Pinpoint the cell where the given text exists, returning its [X, Y] midpoint coordinate. 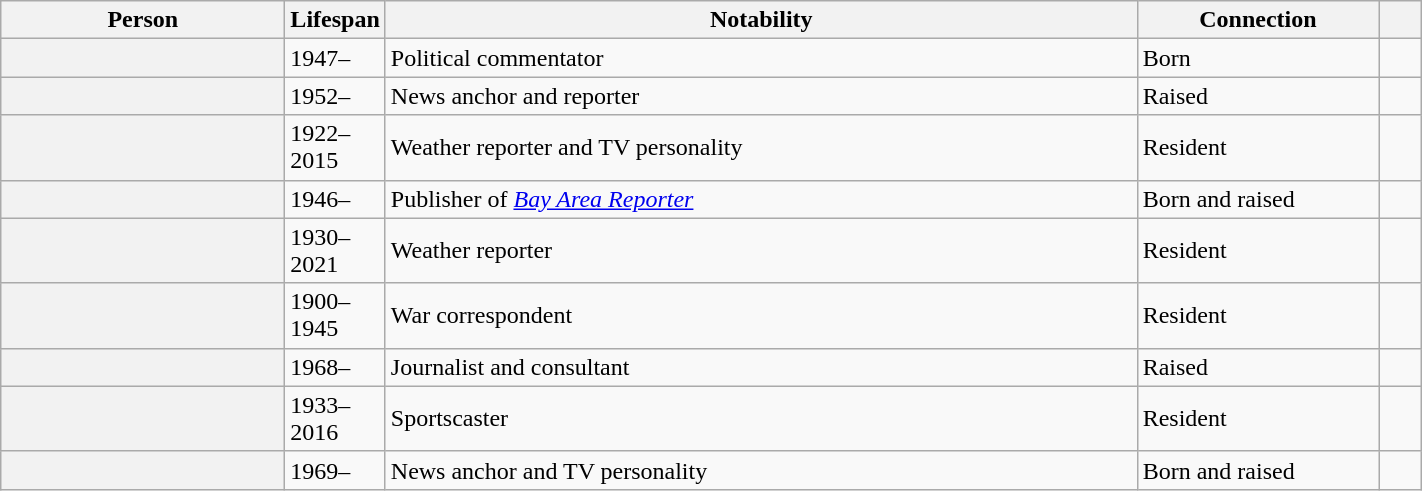
1933–2016 [335, 418]
Sportscaster [761, 418]
News anchor and TV personality [761, 470]
Lifespan [335, 20]
1900–1945 [335, 316]
1952– [335, 96]
1969– [335, 470]
News anchor and reporter [761, 96]
1946– [335, 199]
Weather reporter and TV personality [761, 148]
Person [143, 20]
Weather reporter [761, 250]
Publisher of Bay Area Reporter [761, 199]
Political commentator [761, 58]
Journalist and consultant [761, 367]
Connection [1258, 20]
War correspondent [761, 316]
1968– [335, 367]
Notability [761, 20]
1947– [335, 58]
Born [1258, 58]
1922–2015 [335, 148]
1930–2021 [335, 250]
